Identify which cell holds the provided text, then report its [x, y] central coordinate. 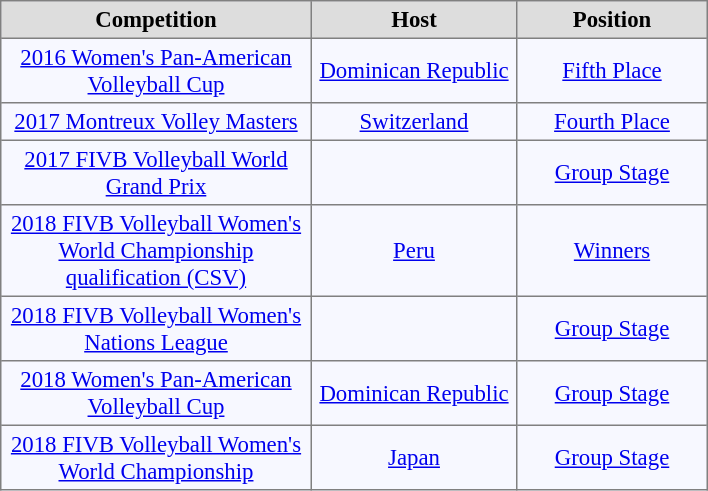
Fourth Place [612, 122]
2016 Women's Pan-American Volleyball Cup [156, 70]
Switzerland [414, 122]
2017 FIVB Volleyball World Grand Prix [156, 172]
2018 Women's Pan-American Volleyball Cup [156, 393]
Fifth Place [612, 70]
Position [612, 20]
Competition [156, 20]
2018 FIVB Volleyball Women's World Championship qualification (CSV) [156, 251]
Winners [612, 251]
Peru [414, 251]
Japan [414, 457]
2017 Montreux Volley Masters [156, 122]
2018 FIVB Volleyball Women's Nations League [156, 328]
2018 FIVB Volleyball Women's World Championship [156, 457]
Host [414, 20]
